Search for the cell housing the specified text and yield its [x, y] center coordinate. 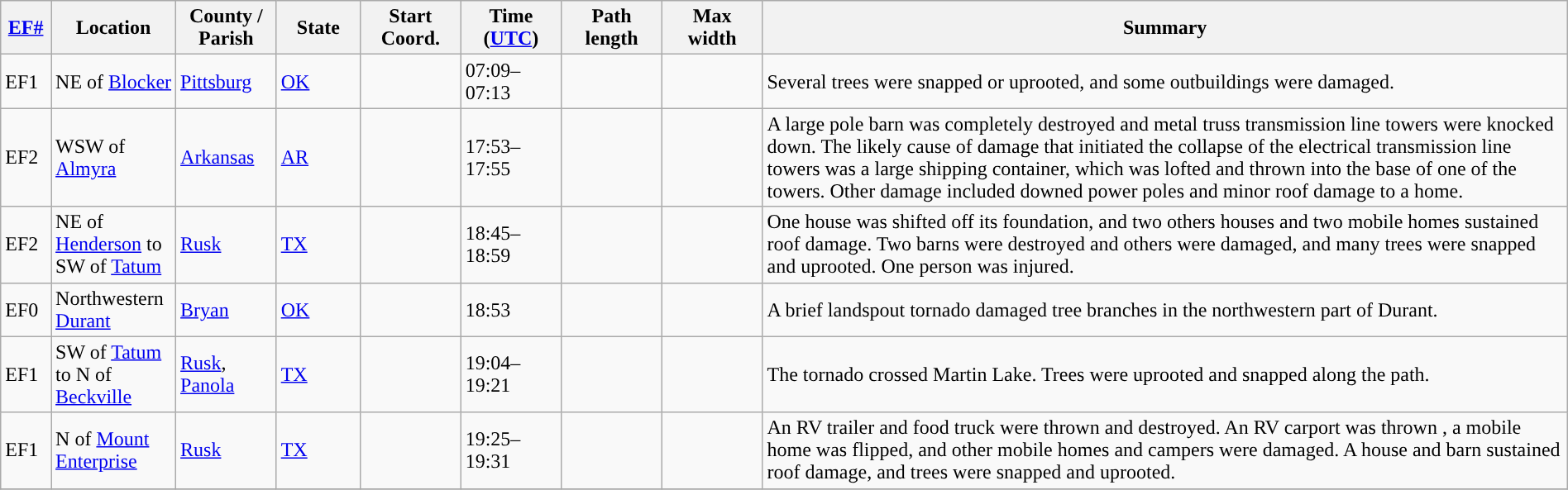
Start Coord. [411, 28]
State [318, 28]
18:53 [511, 309]
17:53–17:55 [511, 157]
SW of Tatum to N of Beckville [114, 374]
18:45–18:59 [511, 245]
EF0 [26, 309]
AR [318, 157]
Summary [1164, 28]
07:09–07:13 [511, 81]
Pittsburg [227, 81]
Bryan [227, 309]
19:04–19:21 [511, 374]
EF# [26, 28]
County / Parish [227, 28]
N of Mount Enterprise [114, 450]
The tornado crossed Martin Lake. Trees were uprooted and snapped along the path. [1164, 374]
NE of Henderson to SW of Tatum [114, 245]
A brief landspout tornado damaged tree branches in the northwestern part of Durant. [1164, 309]
NE of Blocker [114, 81]
Time (UTC) [511, 28]
Path length [612, 28]
Location [114, 28]
Arkansas [227, 157]
Several trees were snapped or uprooted, and some outbuildings were damaged. [1164, 81]
Max width [712, 28]
WSW of Almyra [114, 157]
Rusk, Panola [227, 374]
Northwestern Durant [114, 309]
19:25–19:31 [511, 450]
